Return the (x, y) coordinate for the center point of the cell that contains the specified text.  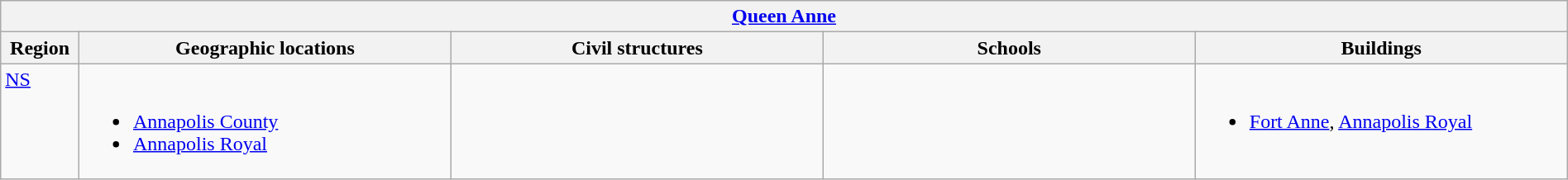
Buildings (1381, 48)
Annapolis CountyAnnapolis Royal (265, 121)
Queen Anne (784, 17)
Civil structures (637, 48)
Fort Anne, Annapolis Royal (1381, 121)
NS (40, 121)
Schools (1009, 48)
Geographic locations (265, 48)
Region (40, 48)
